Capture the cell that displays the provided text and extract its [x, y] central coordinate. 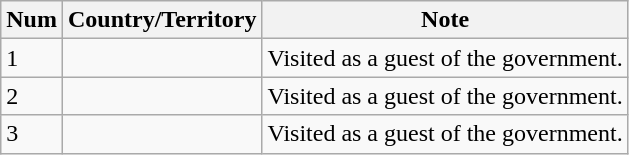
2 [32, 96]
3 [32, 134]
1 [32, 58]
Num [32, 20]
Note [445, 20]
Country/Territory [162, 20]
